Return the [X, Y] coordinate for the center point of the cell that contains the specified text.  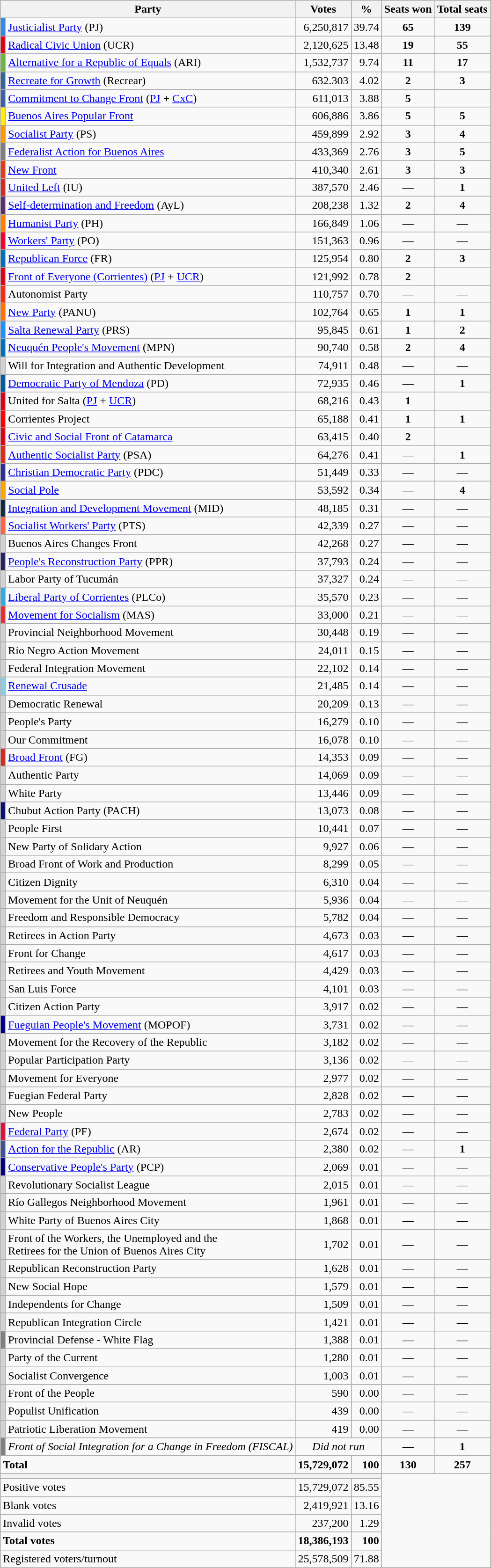
53,592 [323, 490]
8,299 [323, 864]
0.46 [366, 383]
0.65 [366, 312]
1,702 [323, 1245]
Social Pole [151, 490]
20,209 [323, 704]
Party [148, 9]
1,388 [323, 1340]
110,757 [323, 294]
13,073 [323, 811]
Buenos Aires Popular Front [151, 116]
Total [148, 1465]
16,279 [323, 722]
16,078 [323, 739]
2,783 [323, 1114]
White Party of Buenos Aires City [151, 1220]
71.88 [366, 1559]
387,570 [323, 187]
Republican Reconstruction Party [151, 1269]
Movement for the Recovery of the Republic [151, 1042]
San Luis Force [151, 989]
Patriotic Liberation Movement [151, 1429]
0.58 [366, 348]
Total votes [148, 1541]
37,327 [323, 579]
130 [408, 1465]
6,250,817 [323, 27]
Commitment to Change Front (PJ + CxC) [151, 98]
33,000 [323, 615]
1,280 [323, 1357]
68,216 [323, 401]
42,339 [323, 526]
2,380 [323, 1149]
0.40 [366, 437]
Registered voters/turnout [148, 1559]
0.06 [366, 846]
125,954 [323, 259]
606,886 [323, 116]
37,793 [323, 562]
Justicialist Party (PJ) [151, 27]
2,069 [323, 1167]
Total seats [462, 9]
51,449 [323, 472]
Buenos Aires Changes Front [151, 544]
Christian Democratic Party (PDC) [151, 472]
New Social Hope [151, 1286]
Citizen Dignity [151, 882]
Front for Change [151, 953]
95,845 [323, 330]
Citizen Action Party [151, 1006]
Action for the Republic (AR) [151, 1149]
Labor Party of Tucumán [151, 579]
139 [462, 27]
4,101 [323, 989]
Party of the Current [151, 1357]
13.48 [366, 45]
2,120,625 [323, 45]
35,570 [323, 597]
Self-determination and Freedom (AyL) [151, 205]
Movement for Everyone [151, 1078]
New Party (PANU) [151, 312]
Will for Integration and Authentic Development [151, 365]
Democratic Renewal [151, 704]
632.303 [323, 80]
Neuquén People's Movement (MPN) [151, 348]
39.74 [366, 27]
2,674 [323, 1131]
17 [462, 63]
90,740 [323, 348]
Authentic Socialist Party (PSA) [151, 454]
30,448 [323, 633]
Front of Social Integration for a Change in Freedom (FISCAL) [151, 1447]
4.02 [366, 80]
257 [462, 1465]
Popular Participation Party [151, 1060]
Renewal Crusade [151, 686]
0.34 [366, 490]
4,673 [323, 935]
Did not run [338, 1447]
2,015 [323, 1185]
Populist Unification [151, 1411]
24,011 [323, 650]
New Front [151, 169]
0.31 [366, 508]
Front of Everyone (Corrientes) (PJ + UCR) [151, 277]
Fueguian People's Movement (MOPOF) [151, 1024]
Broad Front of Work and Production [151, 864]
14,069 [323, 775]
22,102 [323, 668]
0.61 [366, 330]
42,268 [323, 544]
Revolutionary Socialist League [151, 1185]
2.61 [366, 169]
Salta Renewal Party (PRS) [151, 330]
Freedom and Responsible Democracy [151, 918]
0.70 [366, 294]
9,927 [323, 846]
1,579 [323, 1286]
1,532,737 [323, 63]
0.33 [366, 472]
0.96 [366, 241]
13,446 [323, 793]
0.08 [366, 811]
2.76 [366, 152]
New People [151, 1114]
590 [323, 1393]
Movement for Socialism (MAS) [151, 615]
Socialist Convergence [151, 1375]
433,369 [323, 152]
Seats won [408, 9]
Socialist Party (PS) [151, 134]
Federal Party (PF) [151, 1131]
Integration and Development Movement (MID) [151, 508]
5,782 [323, 918]
166,849 [323, 223]
0.23 [366, 597]
Positive votes [148, 1488]
2,977 [323, 1078]
1,509 [323, 1304]
Recreate for Growth (Recrear) [151, 80]
Civic and Social Front of Catamarca [151, 437]
Humanist Party (PH) [151, 223]
3.88 [366, 98]
64,276 [323, 454]
63,415 [323, 437]
Fuegian Federal Party [151, 1096]
3,731 [323, 1024]
55 [462, 45]
Blank votes [148, 1505]
Autonomist Party [151, 294]
Río Gallegos Neighborhood Movement [151, 1203]
9.74 [366, 63]
439 [323, 1411]
208,238 [323, 205]
1,868 [323, 1220]
Corrientes Project [151, 419]
Retirees in Action Party [151, 935]
Federalist Action for Buenos Aires [151, 152]
72,935 [323, 383]
11 [408, 63]
237,200 [323, 1523]
Conservative People's Party (PCP) [151, 1167]
102,764 [323, 312]
85.55 [366, 1488]
410,340 [323, 169]
White Party [151, 793]
1.32 [366, 205]
Republican Integration Circle [151, 1322]
10,441 [323, 829]
Chubut Action Party (PACH) [151, 811]
0.80 [366, 259]
United for Salta (PJ + UCR) [151, 401]
459,899 [323, 134]
Alternative for a Republic of Equals (ARI) [151, 63]
% [366, 9]
Río Negro Action Movement [151, 650]
3,917 [323, 1006]
0.48 [366, 365]
74,911 [323, 365]
19 [408, 45]
25,578,509 [323, 1559]
2.46 [366, 187]
1.29 [366, 1523]
6,310 [323, 882]
1,421 [323, 1322]
Federal Integration Movement [151, 668]
0.07 [366, 829]
3,136 [323, 1060]
419 [323, 1429]
Front of the Workers, the Unemployed and theRetirees for the Union of Buenos Aires City [151, 1245]
Front of the People [151, 1393]
18,386,193 [323, 1541]
4,429 [323, 971]
2.92 [366, 134]
People First [151, 829]
1,003 [323, 1375]
21,485 [323, 686]
13.16 [366, 1505]
14,353 [323, 757]
0.78 [366, 277]
0.43 [366, 401]
Democratic Party of Mendoza (PD) [151, 383]
151,363 [323, 241]
1,628 [323, 1269]
Workers' Party (PO) [151, 241]
Republican Force (FR) [151, 259]
0.21 [366, 615]
Broad Front (FG) [151, 757]
121,992 [323, 277]
New Party of Solidary Action [151, 846]
Radical Civic Union (UCR) [151, 45]
1.06 [366, 223]
Provincial Neighborhood Movement [151, 633]
2,419,921 [323, 1505]
4,617 [323, 953]
Invalid votes [148, 1523]
People's Reconstruction Party (PPR) [151, 562]
People's Party [151, 722]
65,188 [323, 419]
Socialist Workers' Party (PTS) [151, 526]
Provincial Defense - White Flag [151, 1340]
Independents for Change [151, 1304]
65 [408, 27]
5,936 [323, 900]
1,961 [323, 1203]
0.13 [366, 704]
United Left (IU) [151, 187]
2,828 [323, 1096]
0.19 [366, 633]
Movement for the Unit of Neuquén [151, 900]
Liberal Party of Corrientes (PLCo) [151, 597]
0.15 [366, 650]
0.05 [366, 864]
Votes [323, 9]
3.86 [366, 116]
Authentic Party [151, 775]
48,185 [323, 508]
611,013 [323, 98]
Retirees and Youth Movement [151, 971]
Our Commitment [151, 739]
3,182 [323, 1042]
